Locate the cell with the specified text and output its [x, y] center coordinate. 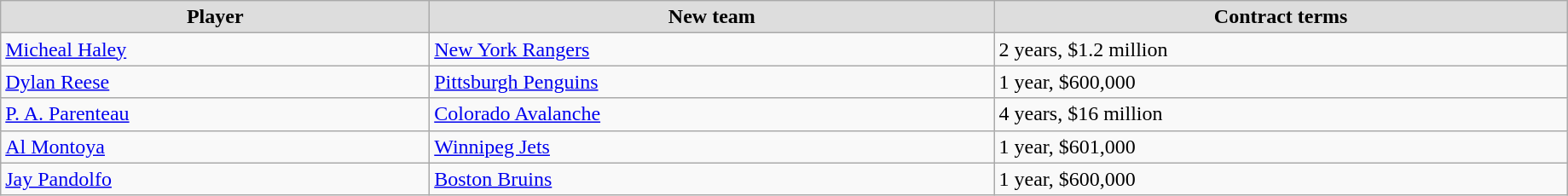
Jay Pandolfo [215, 179]
New team [712, 17]
Al Montoya [215, 147]
New York Rangers [712, 49]
Dylan Reese [215, 82]
Contract terms [1281, 17]
4 years, $16 million [1281, 114]
Pittsburgh Penguins [712, 82]
Player [215, 17]
2 years, $1.2 million [1281, 49]
Boston Bruins [712, 179]
Colorado Avalanche [712, 114]
1 year, $601,000 [1281, 147]
Winnipeg Jets [712, 147]
P. A. Parenteau [215, 114]
Micheal Haley [215, 49]
